Search for the cell housing the specified text and yield its [X, Y] center coordinate. 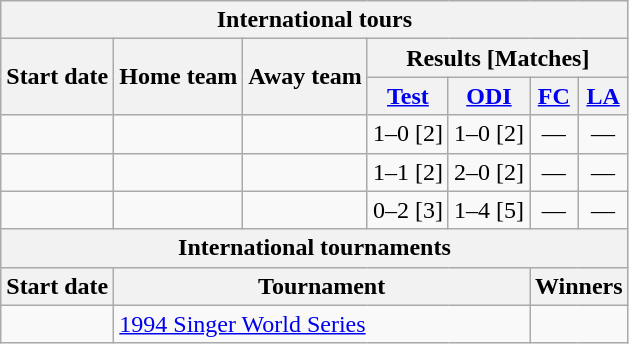
1994 Singer World Series [322, 324]
1–1 [2] [408, 172]
Home team [178, 77]
2–0 [2] [488, 172]
ODI [488, 96]
International tours [314, 20]
International tournaments [314, 248]
0–2 [3] [408, 210]
Test [408, 96]
Away team [306, 77]
LA [603, 96]
Results [Matches] [498, 58]
Winners [580, 286]
FC [554, 96]
Tournament [322, 286]
1–4 [5] [488, 210]
